Output the (X, Y) coordinate of the center of the cell containing the given text.  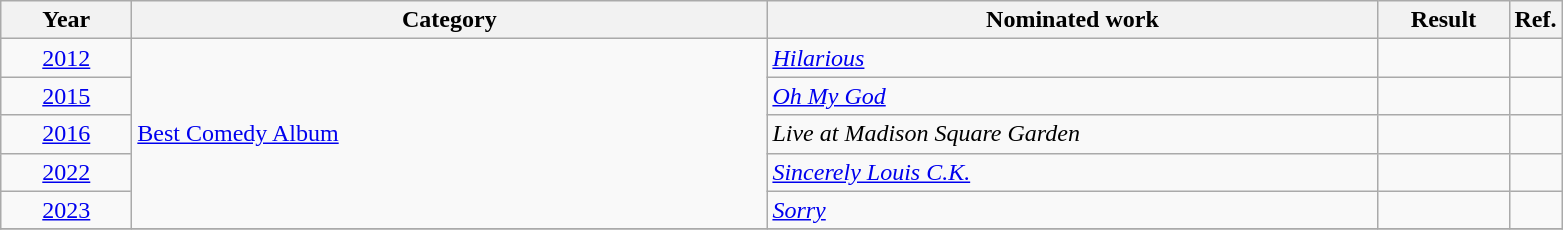
2015 (66, 96)
Year (66, 20)
Hilarious (1072, 58)
Category (450, 20)
2023 (66, 210)
Nominated work (1072, 20)
2022 (66, 172)
Oh My God (1072, 96)
Live at Madison Square Garden (1072, 134)
2012 (66, 58)
Ref. (1536, 20)
Result (1444, 20)
Sorry (1072, 210)
2016 (66, 134)
Best Comedy Album (450, 134)
Sincerely Louis C.K. (1072, 172)
